Return the [x, y] coordinate for the center point of the cell that contains the specified text.  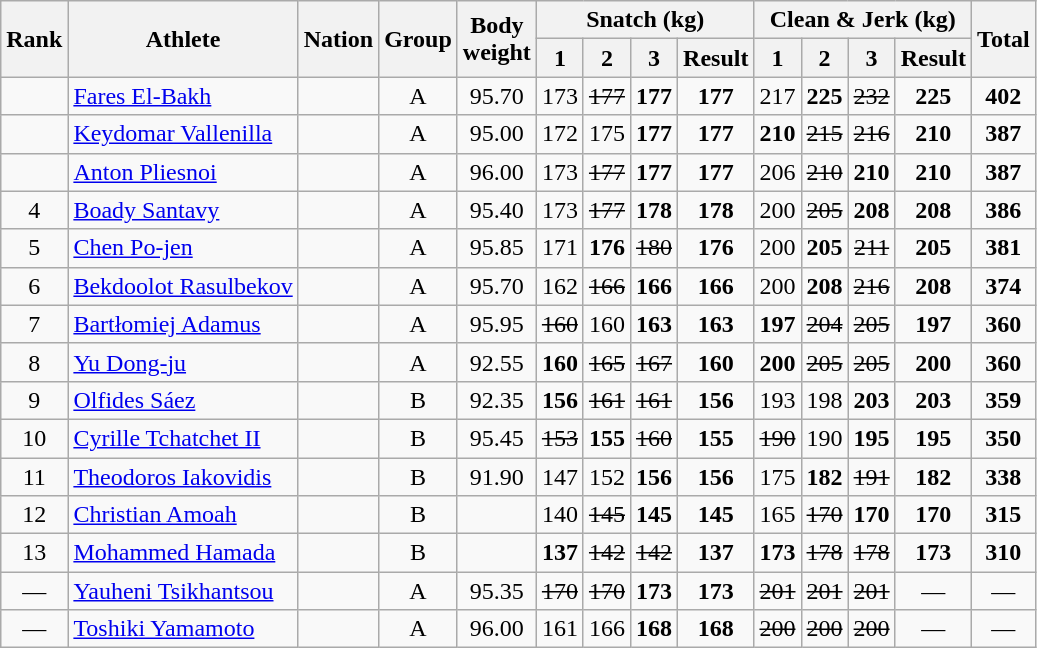
95.00 [496, 134]
Nation [338, 39]
Anton Pliesnoi [183, 172]
359 [1004, 400]
191 [872, 477]
13 [34, 553]
167 [654, 362]
11 [34, 477]
Cyrille Tchatchet II [183, 438]
386 [1004, 210]
171 [560, 248]
Bodyweight [496, 39]
374 [1004, 286]
206 [778, 172]
Total [1004, 39]
92.35 [496, 400]
Yu Dong-ju [183, 362]
12 [34, 515]
10 [34, 438]
91.90 [496, 477]
5 [34, 248]
Snatch (kg) [645, 20]
152 [606, 477]
315 [1004, 515]
Yauheni Tsikhantsou [183, 591]
232 [872, 96]
9 [34, 400]
8 [34, 362]
350 [1004, 438]
Christian Amoah [183, 515]
95.45 [496, 438]
215 [824, 134]
Chen Po-jen [183, 248]
Athlete [183, 39]
402 [1004, 96]
Toshiki Yamamoto [183, 629]
198 [824, 400]
Mohammed Hamada [183, 553]
7 [34, 324]
381 [1004, 248]
162 [560, 286]
153 [560, 438]
193 [778, 400]
Bekdoolot Rasulbekov [183, 286]
172 [560, 134]
Bartłomiej Adamus [183, 324]
95.35 [496, 591]
Olfides Sáez [183, 400]
Theodoros Iakovidis [183, 477]
6 [34, 286]
Fares El-Bakh [183, 96]
Boady Santavy [183, 210]
310 [1004, 553]
217 [778, 96]
204 [824, 324]
Rank [34, 39]
92.55 [496, 362]
Keydomar Vallenilla [183, 134]
95.95 [496, 324]
95.85 [496, 248]
4 [34, 210]
Clean & Jerk (kg) [863, 20]
140 [560, 515]
Group [418, 39]
147 [560, 477]
338 [1004, 477]
95.40 [496, 210]
211 [872, 248]
180 [654, 248]
